Search for the cell housing the specified text and yield its (x, y) center coordinate. 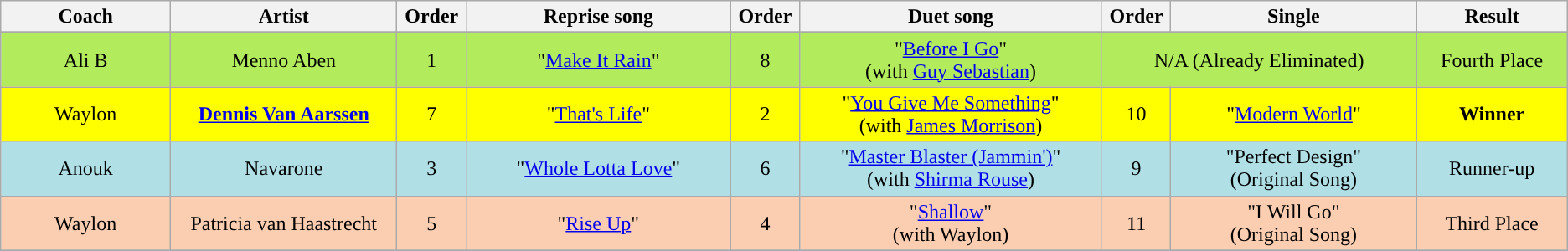
N/A (Already Eliminated) (1259, 60)
7 (432, 114)
6 (766, 169)
2 (766, 114)
"Rise Up" (598, 223)
"You Give Me Something" (with James Morrison) (952, 114)
Result (1492, 17)
11 (1136, 223)
Reprise song (598, 17)
Artist (284, 17)
Ali B (85, 60)
"Shallow" (with Waylon) (952, 223)
Menno Aben (284, 60)
10 (1136, 114)
"I Will Go" (Original Song) (1293, 223)
Duet song (952, 17)
Dennis Van Aarssen (284, 114)
9 (1136, 169)
"Whole Lotta Love" (598, 169)
Runner-up (1492, 169)
5 (432, 223)
3 (432, 169)
Anouk (85, 169)
4 (766, 223)
Fourth Place (1492, 60)
"Modern World" (1293, 114)
Coach (85, 17)
Patricia van Haastrecht (284, 223)
Winner (1492, 114)
"Master Blaster (Jammin')" (with Shirma Rouse) (952, 169)
Navarone (284, 169)
"Perfect Design" (Original Song) (1293, 169)
"Make It Rain" (598, 60)
"Before I Go" (with Guy Sebastian) (952, 60)
Third Place (1492, 223)
1 (432, 60)
Single (1293, 17)
8 (766, 60)
"That's Life" (598, 114)
